Pinpoint the cell where the given text exists, returning its (X, Y) midpoint coordinate. 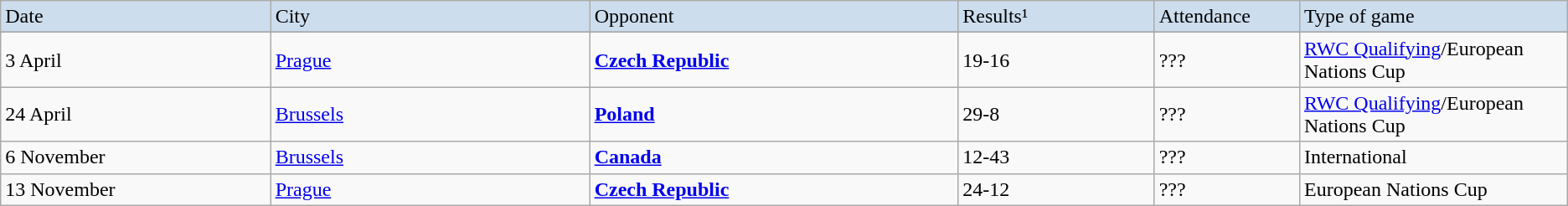
Attendance (1226, 17)
24-12 (1056, 189)
Canada (774, 157)
Type of game (1433, 17)
13 November (136, 189)
European Nations Cup (1433, 189)
3 April (136, 60)
City (431, 17)
Poland (774, 114)
19-16 (1056, 60)
Results¹ (1056, 17)
24 April (136, 114)
International (1433, 157)
29-8 (1056, 114)
6 November (136, 157)
Date (136, 17)
Opponent (774, 17)
12-43 (1056, 157)
